Return (x, y) of the center of cell containing provided text 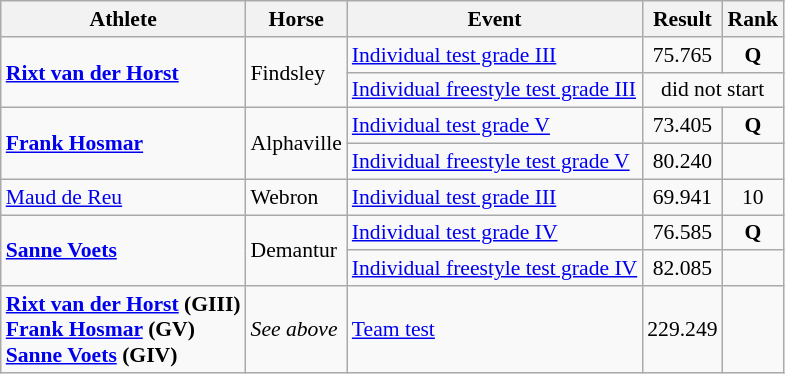
Demantur (296, 250)
Individual test grade IV (494, 233)
Alphaville (296, 144)
73.405 (682, 126)
69.941 (682, 197)
Rixt van der Horst (124, 72)
Horse (296, 19)
76.585 (682, 233)
229.249 (682, 330)
Event (494, 19)
Findsley (296, 72)
Sanne Voets (124, 250)
80.240 (682, 162)
Athlete (124, 19)
Individual freestyle test grade III (494, 90)
Rank (754, 19)
Maud de Reu (124, 197)
Individual test grade V (494, 126)
Team test (494, 330)
82.085 (682, 269)
10 (754, 197)
Webron (296, 197)
75.765 (682, 55)
See above (296, 330)
Rixt van der Horst (GIII)Frank Hosmar (GV)Sanne Voets (GIV) (124, 330)
Individual freestyle test grade IV (494, 269)
Individual freestyle test grade V (494, 162)
Result (682, 19)
did not start (712, 90)
Frank Hosmar (124, 144)
